Search for the cell housing the specified text and yield its (X, Y) center coordinate. 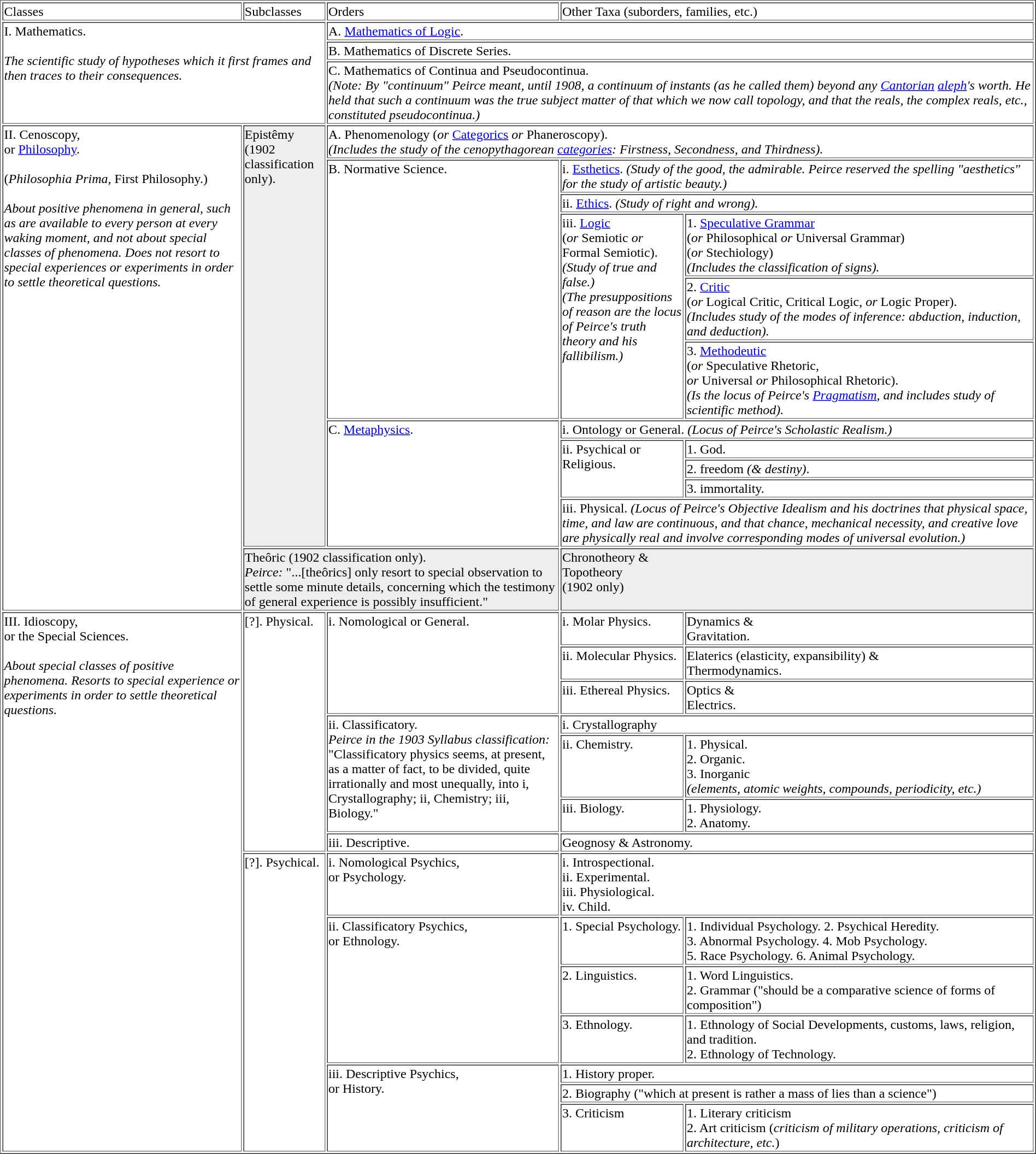
i. Crystallography (797, 725)
1. Literary criticism 2. Art criticism (criticism of military operations, criticism of architecture, etc.) (860, 1128)
i. Introspectional. ii. Experimental. iii. Physiological. iv. Child. (797, 885)
Elaterics (elasticity, expansibility) & Thermodynamics. (860, 663)
C. Metaphysics. (443, 484)
ii. Molecular Physics. (622, 663)
B. Mathematics of Discrete Series. (680, 50)
1. Ethnology of Social Developments, customs, laws, religion, and tradition. 2. Ethnology of Technology. (860, 1039)
[?]. Physical. (284, 732)
i. Nomological Psychics, or Psychology. (443, 885)
2. Linguistics. (622, 990)
1. Physiology. 2. Anatomy. (860, 815)
I. Mathematics. The scientific study of hypotheses which it first frames and then traces to their consequences. (164, 73)
Classes (121, 11)
iii. Descriptive Psychics, or History. (443, 1108)
ii. Classificatory Psychics, or Ethnology. (443, 990)
i. Nomological or General. (443, 663)
B. Normative Science. (443, 289)
1. Speculative Grammar (or Philosophical or Universal Grammar) (or Stechiology) (Includes the classification of signs). (860, 245)
2. Critic (or Logical Critic, Critical Logic, or Logic Proper). (Includes study of the modes of inference: abduction, induction, and deduction). (860, 309)
3. immortality. (860, 488)
ii. Chemistry. (622, 767)
A. Mathematics of Logic. (680, 31)
Orders (443, 11)
1. Special Psychology. (622, 941)
ii. Ethics. (Study of right and wrong). (797, 203)
Optics & Electrics. (860, 697)
Subclasses (284, 11)
i. Ontology or General. (Locus of Peirce's Scholastic Realism.) (797, 429)
1. Word Linguistics. 2. Grammar ("should be a comparative science of forms of composition") (860, 990)
2. freedom (& destiny). (860, 469)
3. Criticism (622, 1128)
ii. Psychical or Religious. (622, 469)
1. History proper. (797, 1073)
Geognosy & Astronomy. (797, 843)
3. Ethnology. (622, 1039)
iii. Biology. (622, 815)
A. Phenomenology (or Categorics or Phaneroscopy). (Includes the study of the cenopythagorean categories: Firstness, Secondness, and Thirdness). (680, 142)
iii. Ethereal Physics. (622, 697)
Dynamics & Gravitation. (860, 628)
2. Biography ("which at present is rather a mass of lies than a science") (797, 1093)
Epistêmy (1902 classification only). (284, 337)
1. Individual Psychology. 2. Psychical Heredity. 3. Abnormal Psychology. 4. Mob Psychology. 5. Race Psychology. 6. Animal Psychology. (860, 941)
1. Physical. 2. Organic.3. Inorganic (elements, atomic weights, compounds, periodicity, etc.) (860, 767)
Other Taxa (suborders, families, etc.) (797, 11)
1. God. (860, 449)
Chronotheory & Topotheory (1902 only) (797, 580)
i. Esthetics. (Study of the good, the admirable. Peirce reserved the spelling "aesthetics" for the study of artistic beauty.) (797, 176)
i. Molar Physics. (622, 628)
iii. Descriptive. (443, 843)
[?]. Psychical. (284, 1003)
